Return [X, Y] of the center of cell containing provided text 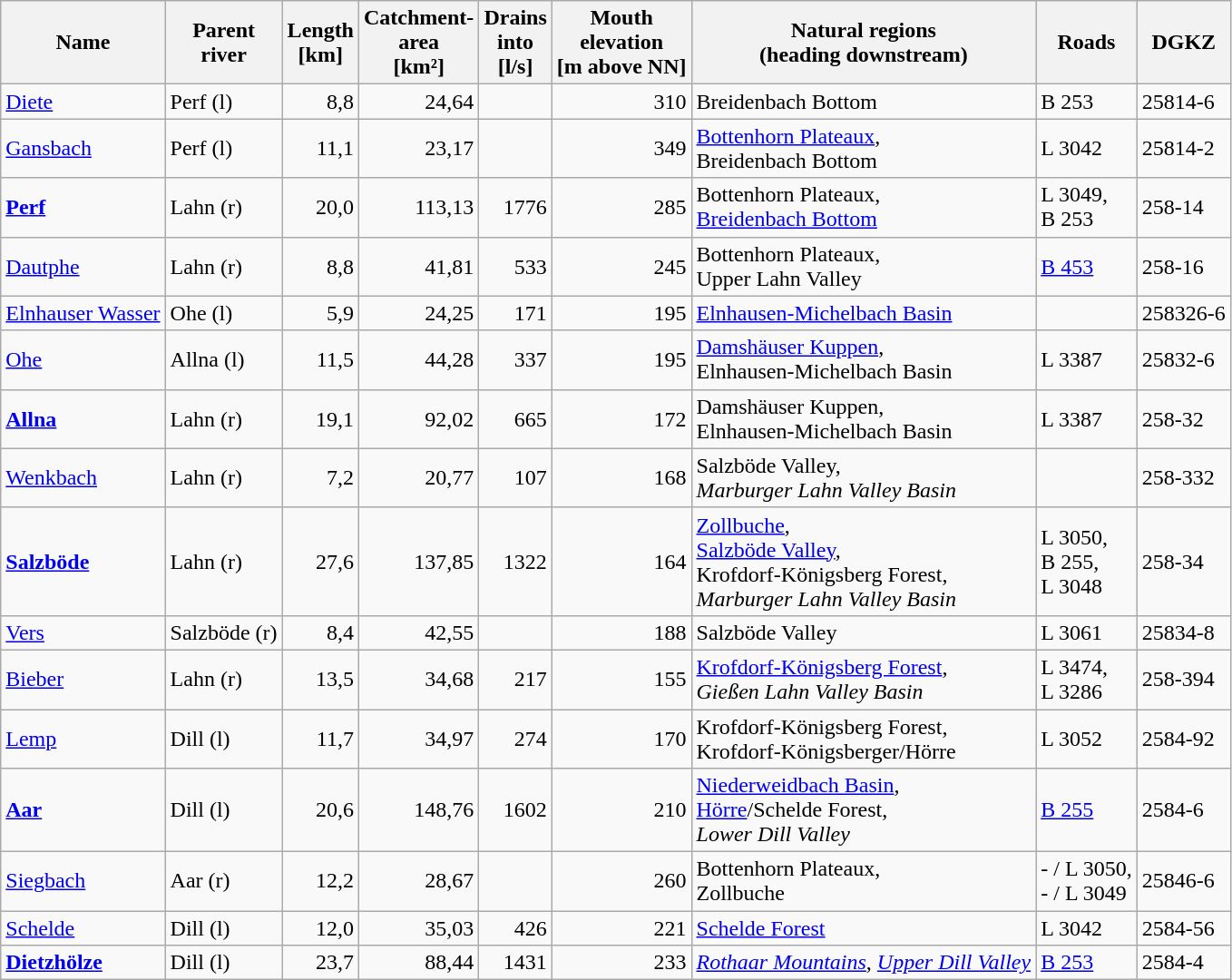
164 [621, 561]
1431 [515, 963]
2584-92 [1183, 739]
Salzböde [83, 561]
148,76 [419, 810]
20,6 [320, 810]
2584-56 [1183, 928]
Perf [83, 207]
210 [621, 810]
Mouthelevation[m above NN] [621, 43]
Dautphe [83, 267]
Rothaar Mountains, Upper Dill Valley [864, 963]
258-32 [1183, 419]
Lemp [83, 739]
8,4 [320, 632]
25834-8 [1183, 632]
11,7 [320, 739]
245 [621, 267]
L 3061 [1087, 632]
426 [515, 928]
11,5 [320, 359]
Diete [83, 102]
25846-6 [1183, 882]
Allna (l) [223, 359]
2584-6 [1183, 810]
Schelde [83, 928]
25832-6 [1183, 359]
Name [83, 43]
258-34 [1183, 561]
1776 [515, 207]
7,2 [320, 477]
Allna [83, 419]
113,13 [419, 207]
L 3050,B 255,L 3048 [1087, 561]
Vers [83, 632]
221 [621, 928]
349 [621, 149]
24,64 [419, 102]
20,0 [320, 207]
B 453 [1087, 267]
23,7 [320, 963]
88,44 [419, 963]
Krofdorf-Königsberg Forest,Krofdorf-Königsberger/Hörre [864, 739]
Roads [1087, 43]
Salzböde Valley [864, 632]
20,77 [419, 477]
258-394 [1183, 679]
23,17 [419, 149]
170 [621, 739]
Zollbuche, Salzböde Valley, Krofdorf-Königsberg Forest, Marburger Lahn Valley Basin [864, 561]
1322 [515, 561]
1602 [515, 810]
233 [621, 963]
107 [515, 477]
258326-6 [1183, 313]
665 [515, 419]
11,1 [320, 149]
Natural regions (heading downstream) [864, 43]
B 255 [1087, 810]
L 3474,L 3286 [1087, 679]
Drainsinto[l/s] [515, 43]
Salzböde Valley, Marburger Lahn Valley Basin [864, 477]
258-16 [1183, 267]
- / L 3050, - / L 3049 [1087, 882]
Parentriver [223, 43]
Ohe (l) [223, 313]
168 [621, 477]
12,2 [320, 882]
92,02 [419, 419]
Bottenhorn Plateaux, Upper Lahn Valley [864, 267]
28,67 [419, 882]
Siegbach [83, 882]
Bieber [83, 679]
34,68 [419, 679]
25814-2 [1183, 149]
34,97 [419, 739]
DGKZ [1183, 43]
Length[km] [320, 43]
44,28 [419, 359]
L 3049,B 253 [1087, 207]
Elnhauser Wasser [83, 313]
Elnhausen-Michelbach Basin [864, 313]
24,25 [419, 313]
25814-6 [1183, 102]
217 [515, 679]
Schelde Forest [864, 928]
285 [621, 207]
Niederweidbach Basin, Hörre/Schelde Forest,Lower Dill Valley [864, 810]
12,0 [320, 928]
41,81 [419, 267]
13,5 [320, 679]
Aar [83, 810]
310 [621, 102]
Catchment-area[km²] [419, 43]
260 [621, 882]
Ohe [83, 359]
35,03 [419, 928]
Gansbach [83, 149]
Wenkbach [83, 477]
337 [515, 359]
27,6 [320, 561]
274 [515, 739]
172 [621, 419]
155 [621, 679]
258-14 [1183, 207]
171 [515, 313]
42,55 [419, 632]
188 [621, 632]
19,1 [320, 419]
533 [515, 267]
L 3052 [1087, 739]
Bottenhorn Plateaux, Zollbuche [864, 882]
5,9 [320, 313]
258-332 [1183, 477]
2584-4 [1183, 963]
Dietzhölze [83, 963]
Breidenbach Bottom [864, 102]
Salzböde (r) [223, 632]
Krofdorf-Königsberg Forest, Gießen Lahn Valley Basin [864, 679]
137,85 [419, 561]
Aar (r) [223, 882]
